For the text-containing cell, return its midpoint in [X, Y] coordinate format. 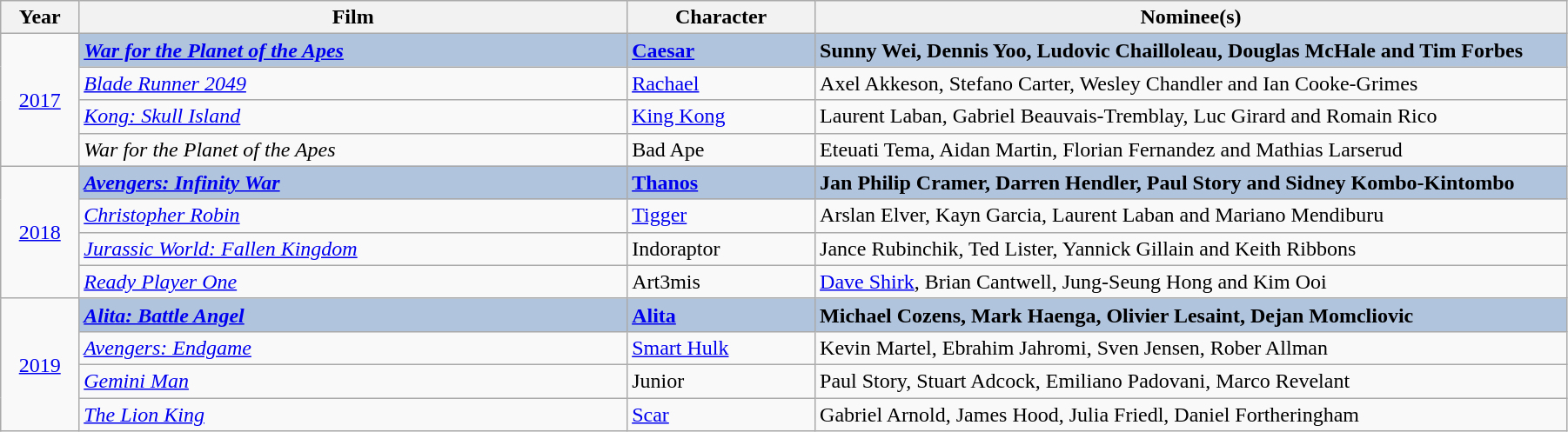
2018 [40, 232]
Sunny Wei, Dennis Yoo, Ludovic Chailloleau, Douglas McHale and Tim Forbes [1191, 50]
Year [40, 17]
Kong: Skull Island [353, 116]
Rachael [721, 83]
Alita: Battle Angel [353, 315]
Bad Ape [721, 150]
Character [721, 17]
2017 [40, 100]
Blade Runner 2049 [353, 83]
Tigger [721, 216]
Jan Philip Cramer, Darren Hendler, Paul Story and Sidney Kombo-Kintombo [1191, 183]
Scar [721, 415]
Nominee(s) [1191, 17]
Art3mis [721, 282]
Caesar [721, 50]
Laurent Laban, Gabriel Beauvais-Tremblay, Luc Girard and Romain Rico [1191, 116]
Christopher Robin [353, 216]
Gemini Man [353, 381]
Axel Akkeson, Stefano Carter, Wesley Chandler and Ian Cooke-Grimes [1191, 83]
Avengers: Endgame [353, 348]
Kevin Martel, Ebrahim Jahromi, Sven Jensen, Rober Allman [1191, 348]
Film [353, 17]
Junior [721, 381]
Gabriel Arnold, James Hood, Julia Friedl, Daniel Fortheringham [1191, 415]
Dave Shirk, Brian Cantwell, Jung-Seung Hong and Kim Ooi [1191, 282]
King Kong [721, 116]
Avengers: Infinity War [353, 183]
Thanos [721, 183]
Smart Hulk [721, 348]
Paul Story, Stuart Adcock, Emiliano Padovani, Marco Revelant [1191, 381]
Ready Player One [353, 282]
Arslan Elver, Kayn Garcia, Laurent Laban and Mariano Mendiburu [1191, 216]
Jance Rubinchik, Ted Lister, Yannick Gillain and Keith Ribbons [1191, 249]
Indoraptor [721, 249]
The Lion King [353, 415]
Jurassic World: Fallen Kingdom [353, 249]
2019 [40, 364]
Eteuati Tema, Aidan Martin, Florian Fernandez and Mathias Larserud [1191, 150]
Alita [721, 315]
Michael Cozens, Mark Haenga, Olivier Lesaint, Dejan Momcliovic [1191, 315]
